For the text-containing cell, return its midpoint in [X, Y] coordinate format. 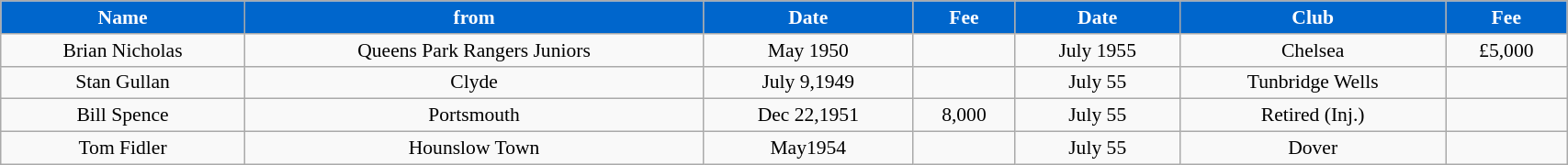
from [474, 17]
May 1950 [808, 50]
Hounslow Town [474, 148]
Bill Spence [123, 115]
Clyde [474, 82]
£5,000 [1506, 50]
May1954 [808, 148]
Brian Nicholas [123, 50]
Portsmouth [474, 115]
8,000 [964, 115]
Queens Park Rangers Juniors [474, 50]
July 9,1949 [808, 82]
Stan Gullan [123, 82]
July 1955 [1097, 50]
Tunbridge Wells [1313, 82]
Dec 22,1951 [808, 115]
Chelsea [1313, 50]
Dover [1313, 148]
Club [1313, 17]
Name [123, 17]
Retired (Inj.) [1313, 115]
Tom Fidler [123, 148]
